Find where the given text appears and provide that cell's center as [X, Y] coordinate. 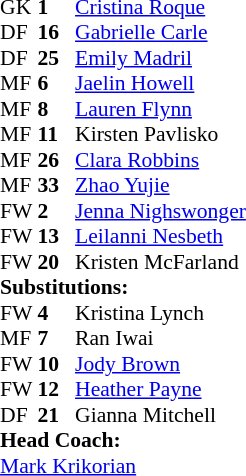
4 [57, 313]
Jenna Nighswonger [160, 211]
16 [57, 33]
Leilanni Nesbeth [160, 237]
33 [57, 185]
Gabrielle Carle [160, 33]
6 [57, 83]
11 [57, 135]
Head Coach: [123, 441]
Jody Brown [160, 364]
10 [57, 364]
Clara Robbins [160, 160]
13 [57, 237]
Heather Payne [160, 389]
20 [57, 262]
7 [57, 339]
26 [57, 160]
Ran Iwai [160, 339]
Substitutions: [123, 287]
Zhao Yujie [160, 185]
12 [57, 389]
Jaelin Howell [160, 83]
Emily Madril [160, 58]
Gianna Mitchell [160, 415]
Kirsten Pavlisko [160, 135]
25 [57, 58]
Kristina Lynch [160, 313]
8 [57, 109]
Kristen McFarland [160, 262]
2 [57, 211]
Lauren Flynn [160, 109]
21 [57, 415]
